Provide the [x, y] coordinate of the cell's center where the given text is located.  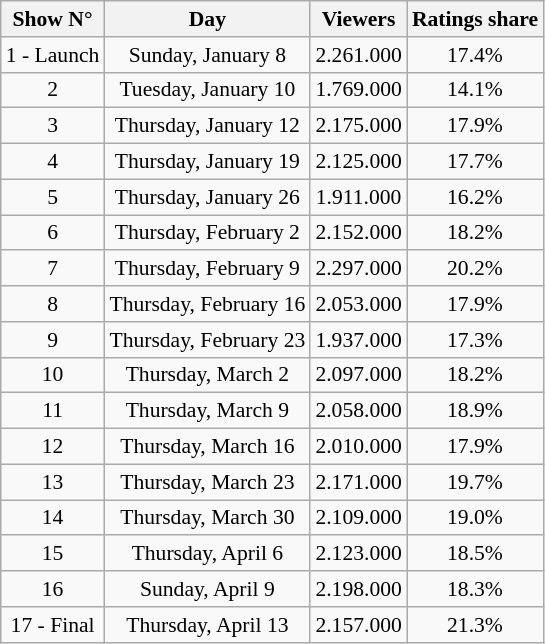
Tuesday, January 10 [207, 90]
Thursday, March 16 [207, 447]
15 [53, 554]
Sunday, January 8 [207, 55]
10 [53, 375]
Thursday, March 23 [207, 482]
18.5% [475, 554]
2.058.000 [358, 411]
3 [53, 126]
2.171.000 [358, 482]
14.1% [475, 90]
18.3% [475, 589]
2 [53, 90]
Day [207, 19]
17 - Final [53, 625]
18.9% [475, 411]
2.297.000 [358, 269]
2.152.000 [358, 233]
20.2% [475, 269]
1 - Launch [53, 55]
6 [53, 233]
13 [53, 482]
Thursday, April 6 [207, 554]
19.7% [475, 482]
2.010.000 [358, 447]
5 [53, 197]
21.3% [475, 625]
19.0% [475, 518]
17.7% [475, 162]
1.911.000 [358, 197]
8 [53, 304]
Sunday, April 9 [207, 589]
11 [53, 411]
2.175.000 [358, 126]
16.2% [475, 197]
Thursday, February 16 [207, 304]
Thursday, April 13 [207, 625]
Show N° [53, 19]
2.123.000 [358, 554]
2.125.000 [358, 162]
Thursday, March 30 [207, 518]
Thursday, February 2 [207, 233]
2.097.000 [358, 375]
Thursday, March 9 [207, 411]
Thursday, March 2 [207, 375]
2.157.000 [358, 625]
Thursday, February 23 [207, 340]
1.937.000 [358, 340]
Thursday, January 12 [207, 126]
Viewers [358, 19]
Thursday, February 9 [207, 269]
Thursday, January 26 [207, 197]
Ratings share [475, 19]
2.261.000 [358, 55]
2.109.000 [358, 518]
2.198.000 [358, 589]
17.3% [475, 340]
Thursday, January 19 [207, 162]
9 [53, 340]
2.053.000 [358, 304]
1.769.000 [358, 90]
16 [53, 589]
17.4% [475, 55]
14 [53, 518]
12 [53, 447]
4 [53, 162]
7 [53, 269]
